For the text-containing cell, return its midpoint in (X, Y) coordinate format. 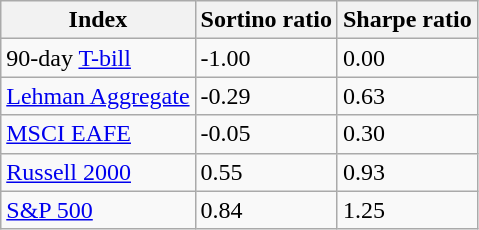
Russell 2000 (98, 172)
Sharpe ratio (407, 20)
1.25 (407, 210)
Index (98, 20)
90-day T-bill (98, 58)
0.00 (407, 58)
0.84 (266, 210)
-1.00 (266, 58)
S&P 500 (98, 210)
Sortino ratio (266, 20)
0.30 (407, 134)
0.55 (266, 172)
MSCI EAFE (98, 134)
0.93 (407, 172)
-0.29 (266, 96)
Lehman Aggregate (98, 96)
0.63 (407, 96)
-0.05 (266, 134)
